Provide the [x, y] coordinate of the cell's center where the given text is located.  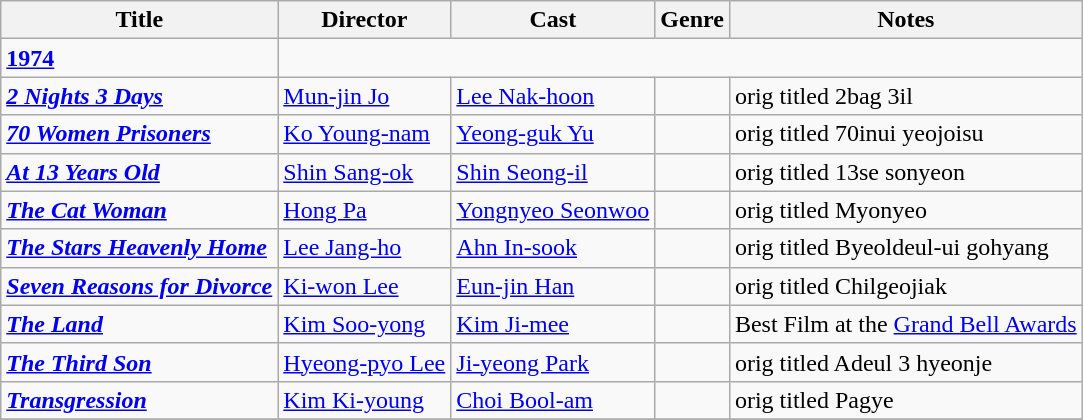
orig titled Myonyeo [906, 210]
Kim Soo-yong [364, 324]
Shin Sang-ok [364, 172]
Lee Nak-hoon [553, 96]
Choi Bool-am [553, 400]
Director [364, 20]
Mun-jin Jo [364, 96]
1974 [140, 58]
Ahn In-sook [553, 248]
The Land [140, 324]
Hong Pa [364, 210]
orig titled Byeoldeul-ui gohyang [906, 248]
orig titled Adeul 3 hyeonje [906, 362]
Ji-yeong Park [553, 362]
Title [140, 20]
The Stars Heavenly Home [140, 248]
Eun-jin Han [553, 286]
At 13 Years Old [140, 172]
2 Nights 3 Days [140, 96]
Best Film at the Grand Bell Awards [906, 324]
Lee Jang-ho [364, 248]
Yeong-guk Yu [553, 134]
Genre [692, 20]
orig titled 70inui yeojoisu [906, 134]
Ko Young-nam [364, 134]
Ki-won Lee [364, 286]
orig titled 2bag 3il [906, 96]
orig titled Chilgeojiak [906, 286]
Cast [553, 20]
Notes [906, 20]
Kim Ji-mee [553, 324]
70 Women Prisoners [140, 134]
The Cat Woman [140, 210]
Seven Reasons for Divorce [140, 286]
Shin Seong-il [553, 172]
Transgression [140, 400]
The Third Son [140, 362]
orig titled Pagye [906, 400]
Yongnyeo Seonwoo [553, 210]
orig titled 13se sonyeon [906, 172]
Hyeong-pyo Lee [364, 362]
Kim Ki-young [364, 400]
